Return the [X, Y] coordinate for the center point of the cell that contains the specified text.  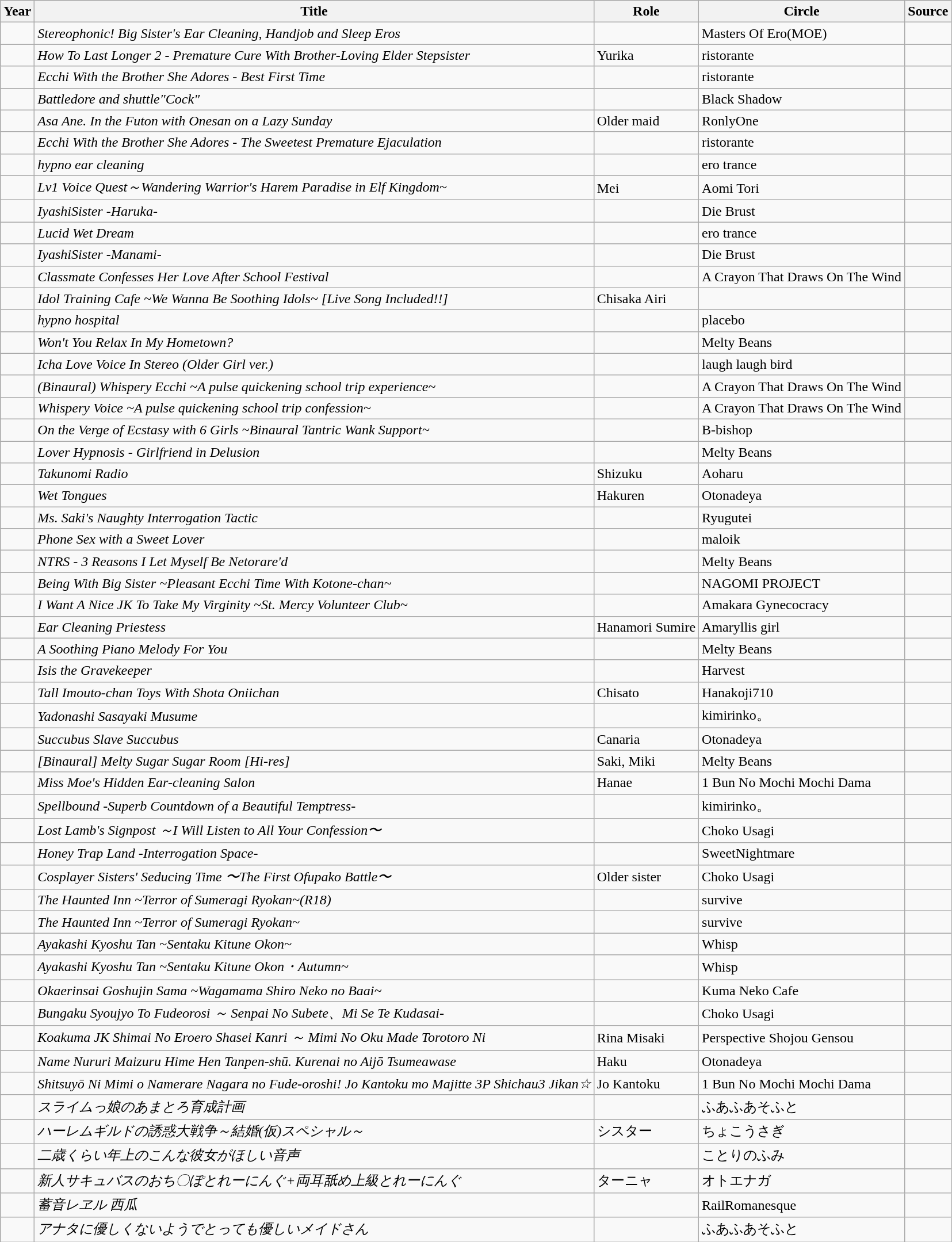
Hakuren [646, 496]
Yurika [646, 55]
Chisato [646, 693]
ハーレムギルドの誘惑大戦争～結婚(仮)スペシャル～ [314, 1132]
Kuma Neko Cafe [802, 990]
Ayakashi Kyoshu Tan ~Sentaku Kitune Okon・Autumn~ [314, 968]
Role [646, 12]
Hanakoji710 [802, 693]
SweetNightmare [802, 854]
(Binaural) Whispery Ecchi ~A pulse quickening school trip experience~ [314, 386]
Bungaku Syoujyo To Fudeorosi ～ Senpai No Subete、Mi Se Te Kudasai- [314, 1014]
Hanae [646, 783]
Lucid Wet Dream [314, 233]
Ecchi With the Brother She Adores - Best First Time [314, 77]
Being With Big Sister ~Pleasant Ecchi Time With Kotone-chan~ [314, 583]
Miss Moe's Hidden Ear-cleaning Salon [314, 783]
二歳くらい年上のこんな彼女がほしい音声 [314, 1156]
Canaria [646, 739]
ターニャ [646, 1180]
Stereophonic! Big Sister's Ear Cleaning, Handjob and Sleep Eros [314, 33]
Year [17, 12]
Lv1 Voice Quest～Wandering Warrior's Harem Paradise in Elf Kingdom~ [314, 188]
Ayakashi Kyoshu Tan ~Sentaku Kitune Okon~ [314, 944]
Lover Hypnosis - Girlfriend in Delusion [314, 452]
Amaryllis girl [802, 627]
Perspective Shojou Gensou [802, 1038]
Classmate Confesses Her Love After School Festival [314, 277]
Older sister [646, 877]
How To Last Longer 2 - Premature Cure With Brother-Loving Elder Stepsister [314, 55]
Ms. Saki's Naughty Interrogation Tactic [314, 518]
[Binaural] Melty Sugar Sugar Room [Hi-res] [314, 761]
RonlyOne [802, 121]
新人サキュバスのおち〇ぽとれーにんぐ+両耳舐め上級とれーにんぐ [314, 1180]
Cosplayer Sisters' Seducing Time 〜The First Ofupako Battle〜 [314, 877]
hypno hospital [314, 320]
Mei [646, 188]
Shitsuyō Ni Mimi o Namerare Nagara no Fude-oroshi! Jo Kantoku mo Majitte 3P Shichau3 Jikan☆ [314, 1084]
Saki, Miki [646, 761]
Battledore and shuttle"Cock" [314, 99]
Masters Of Ero(MOE) [802, 33]
Whispery Voice ~A pulse quickening school trip confession~ [314, 408]
NTRS - 3 Reasons I Let Myself Be Netorare'd [314, 561]
IyashiSister -Haruka- [314, 211]
Lost Lamb's Signpost ～I Will Listen to All Your Confession〜 [314, 831]
アナタに優しくないようでとっても優しいメイドさん [314, 1230]
laugh laugh bird [802, 364]
Icha Love Voice In Stereo (Older Girl ver.) [314, 364]
ことりのふみ [802, 1156]
The Haunted Inn ~Terror of Sumeragi Ryokan~ [314, 922]
スライムっ娘のあまとろ育成計画 [314, 1107]
Spellbound -Superb Countdown of a Beautiful Temptress- [314, 807]
Wet Tongues [314, 496]
RailRomanesque [802, 1206]
Rina Misaki [646, 1038]
Amakara Gynecocracy [802, 605]
Title [314, 12]
B-bishop [802, 430]
A Soothing Piano Melody For You [314, 649]
hypno ear cleaning [314, 165]
Ecchi With the Brother She Adores - The Sweetest Premature Ejaculation [314, 143]
Tall Imouto-chan Toys With Shota Oniichan [314, 693]
The Haunted Inn ~Terror of Sumeragi Ryokan~(R18) [314, 900]
Takunomi Radio [314, 474]
Older maid [646, 121]
IyashiSister -Manami- [314, 255]
Ear Cleaning Priestess [314, 627]
Harvest [802, 671]
Haku [646, 1061]
Shizuku [646, 474]
placebo [802, 320]
maloik [802, 540]
On the Verge of Ecstasy with 6 Girls ~Binaural Tantric Wank Support~ [314, 430]
ちょこうさぎ [802, 1132]
Chisaka Airi [646, 299]
Isis the Gravekeeper [314, 671]
Okaerinsai Goshujin Sama ~Wagamama Shiro Neko no Baai~ [314, 990]
Won't You Relax In My Hometown? [314, 342]
Circle [802, 12]
Succubus Slave Succubus [314, 739]
Yadonashi Sasayaki Musume [314, 716]
Source [928, 12]
Name Nururi Maizuru Hime Hen Tanpen-shū. Kurenai no Aijō Tsumeawase [314, 1061]
Idol Training Cafe ~We Wanna Be Soothing Idols~ [Live Song Included!!] [314, 299]
蓄音レヱル 西瓜 [314, 1206]
Phone Sex with a Sweet Lover [314, 540]
Jo Kantoku [646, 1084]
NAGOMI PROJECT [802, 583]
Aomi Tori [802, 188]
Asa Ane. In the Futon with Onesan on a Lazy Sunday [314, 121]
Aoharu [802, 474]
Honey Trap Land -Interrogation Space- [314, 854]
Hanamori Sumire [646, 627]
オトエナガ [802, 1180]
シスター [646, 1132]
Black Shadow [802, 99]
I Want A Nice JK To Take My Virginity ~St. Mercy Volunteer Club~ [314, 605]
Koakuma JK Shimai No Eroero Shasei Kanri ～ Mimi No Oku Made Torotoro Ni [314, 1038]
Ryugutei [802, 518]
